Capture the cell that displays the provided text and extract its (x, y) central coordinate. 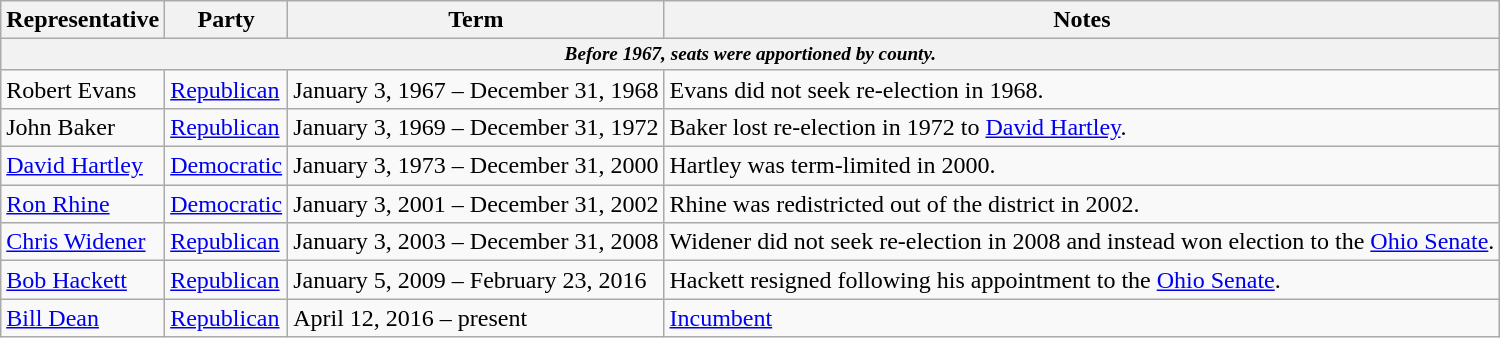
Ron Rhine (83, 204)
Widener did not seek re-election in 2008 and instead won election to the Ohio Senate. (1082, 242)
Evans did not seek re-election in 1968. (1082, 89)
Baker lost re-election in 1972 to David Hartley. (1082, 128)
January 3, 1967 – December 31, 1968 (476, 89)
Incumbent (1082, 318)
Bob Hackett (83, 280)
January 3, 1969 – December 31, 1972 (476, 128)
John Baker (83, 128)
April 12, 2016 – present (476, 318)
Hackett resigned following his appointment to the Ohio Senate. (1082, 280)
Robert Evans (83, 89)
Rhine was redistricted out of the district in 2002. (1082, 204)
Before 1967, seats were apportioned by county. (750, 55)
Party (226, 20)
Term (476, 20)
Representative (83, 20)
Bill Dean (83, 318)
January 3, 1973 – December 31, 2000 (476, 166)
January 5, 2009 – February 23, 2016 (476, 280)
David Hartley (83, 166)
Chris Widener (83, 242)
Notes (1082, 20)
January 3, 2003 – December 31, 2008 (476, 242)
January 3, 2001 – December 31, 2002 (476, 204)
Hartley was term-limited in 2000. (1082, 166)
